From the cell containing the given text, extract its center point as (X, Y) coordinate. 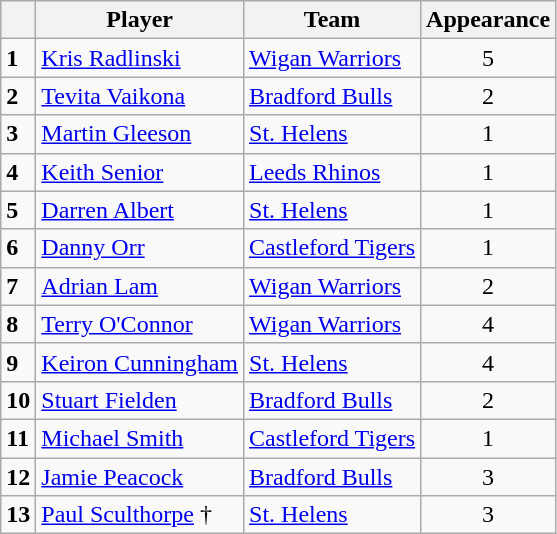
11 (18, 438)
Leeds Rhinos (332, 172)
Tevita Vaikona (140, 96)
Appearance (488, 20)
13 (18, 515)
Danny Orr (140, 248)
Keith Senior (140, 172)
Player (140, 20)
Team (332, 20)
Michael Smith (140, 438)
Adrian Lam (140, 286)
Stuart Fielden (140, 400)
Darren Albert (140, 210)
10 (18, 400)
9 (18, 362)
Jamie Peacock (140, 477)
6 (18, 248)
7 (18, 286)
Kris Radlinski (140, 58)
Keiron Cunningham (140, 362)
12 (18, 477)
Paul Sculthorpe † (140, 515)
Martin Gleeson (140, 134)
Terry O'Connor (140, 324)
8 (18, 324)
